Provide the (X, Y) coordinate of the cell's center where the given text is located.  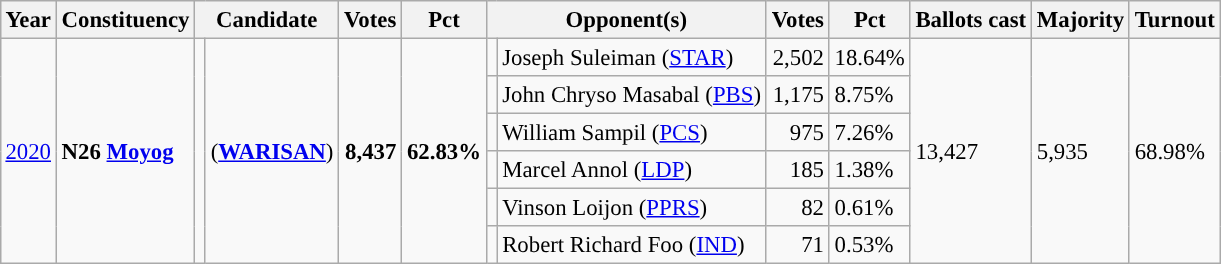
N26 Moyog (125, 151)
62.83% (444, 151)
0.53% (870, 245)
5,935 (1080, 151)
71 (798, 245)
68.98% (1174, 151)
Constituency (125, 20)
(WARISAN) (272, 151)
Marcel Annol (LDP) (632, 170)
Year (28, 20)
2,502 (798, 57)
13,427 (970, 151)
7.26% (870, 133)
18.64% (870, 57)
185 (798, 170)
82 (798, 208)
0.61% (870, 208)
Candidate (267, 20)
2020 (28, 151)
Opponent(s) (626, 20)
William Sampil (PCS) (632, 133)
8.75% (870, 95)
8,437 (370, 151)
1.38% (870, 170)
John Chryso Masabal (PBS) (632, 95)
Joseph Suleiman (STAR) (632, 57)
Turnout (1174, 20)
975 (798, 133)
Vinson Loijon (PPRS) (632, 208)
1,175 (798, 95)
Ballots cast (970, 20)
Robert Richard Foo (IND) (632, 245)
Majority (1080, 20)
